Locate the cell with the specified text and output its [x, y] center coordinate. 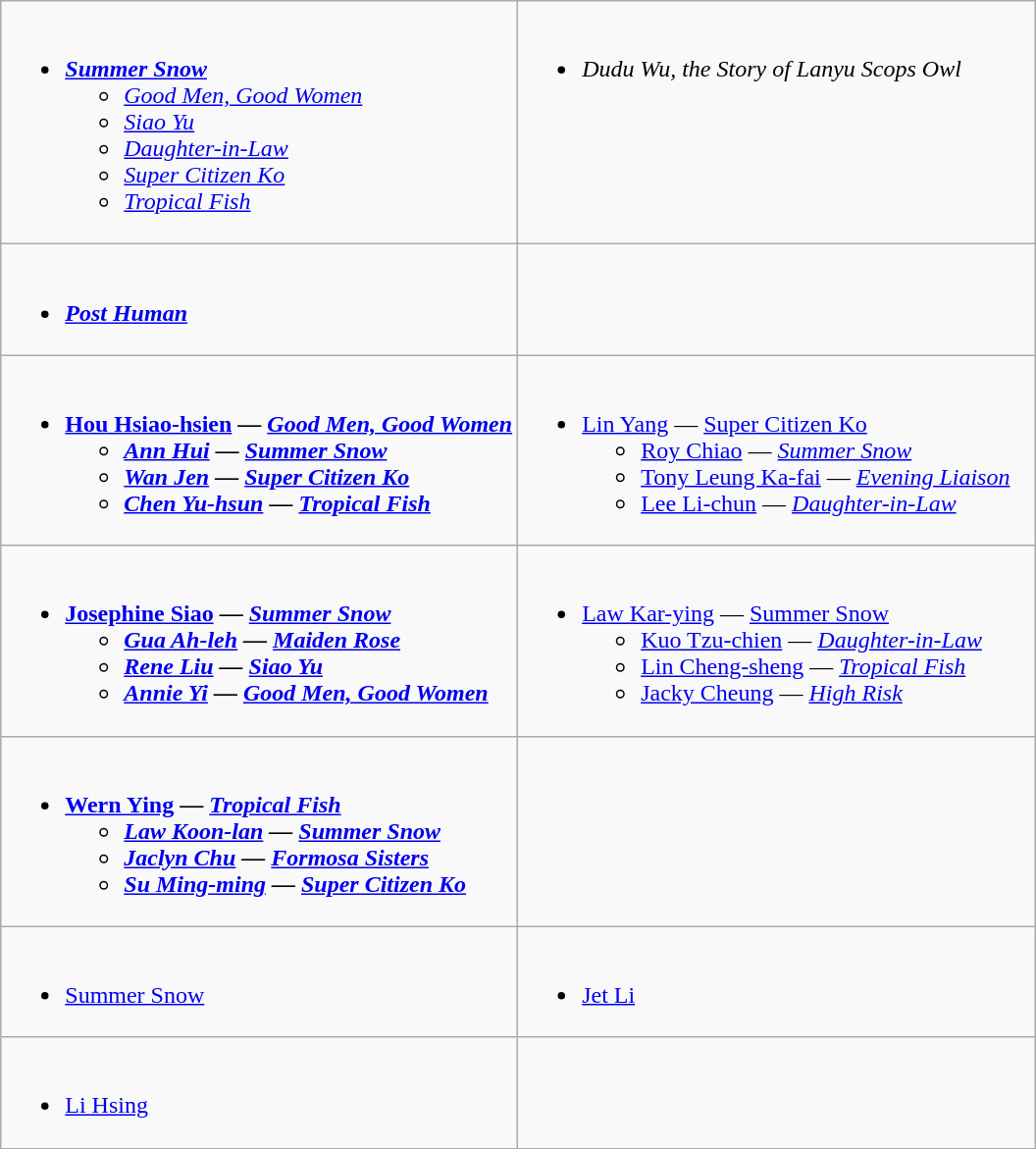
Hou Hsiao-hsien — Good Men, Good WomenAnn Hui — Summer SnowWan Jen — Super Citizen KoChen Yu-hsun — Tropical Fish [259, 450]
Summer Snow [259, 981]
Dudu Wu, the Story of Lanyu Scops Owl [777, 123]
Wern Ying — Tropical FishLaw Koon-lan — Summer SnowJaclyn Chu — Formosa SistersSu Ming-ming — Super Citizen Ko [259, 831]
Josephine Siao — Summer SnowGua Ah-leh — Maiden RoseRene Liu — Siao YuAnnie Yi — Good Men, Good Women [259, 641]
Law Kar-ying — Summer SnowKuo Tzu-chien — Daughter-in-LawLin Cheng-sheng — Tropical FishJacky Cheung — High Risk [777, 641]
Li Hsing [259, 1093]
Lin Yang — Super Citizen KoRoy Chiao — Summer SnowTony Leung Ka-fai — Evening LiaisonLee Li-chun — Daughter-in-Law [777, 450]
Summer SnowGood Men, Good WomenSiao YuDaughter-in-LawSuper Citizen KoTropical Fish [259, 123]
Jet Li [777, 981]
Post Human [259, 300]
